Extract the [X, Y] coordinate from the center of the cell holding the provided text.  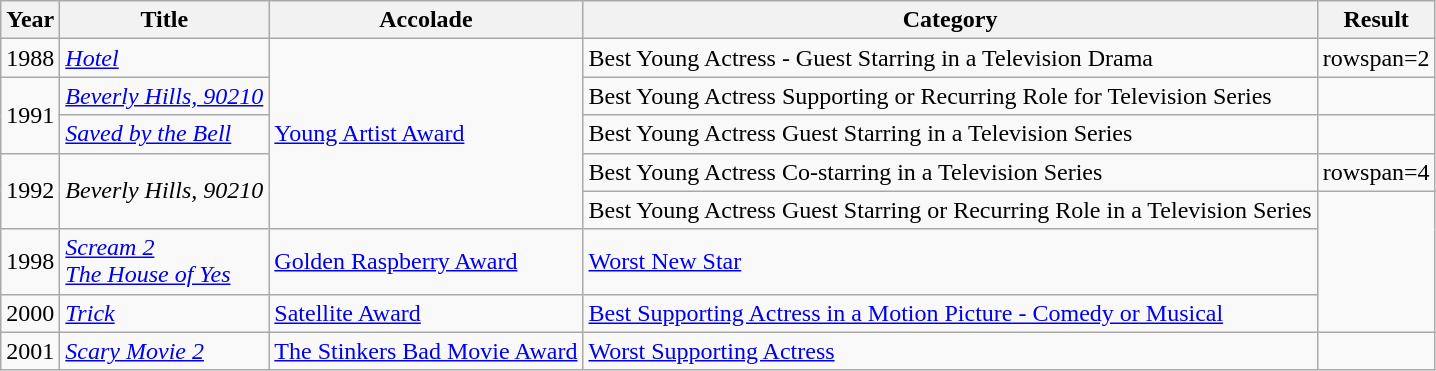
Hotel [164, 58]
Young Artist Award [426, 134]
1992 [30, 191]
rowspan=2 [1376, 58]
Scary Movie 2 [164, 351]
Best Young Actress Guest Starring or Recurring Role in a Television Series [950, 210]
Category [950, 20]
Accolade [426, 20]
Year [30, 20]
1988 [30, 58]
Golden Raspberry Award [426, 262]
Best Young Actress Co-starring in a Television Series [950, 172]
The Stinkers Bad Movie Award [426, 351]
1991 [30, 115]
Satellite Award [426, 313]
Best Young Actress Supporting or Recurring Role for Television Series [950, 96]
Title [164, 20]
Saved by the Bell [164, 134]
Best Young Actress - Guest Starring in a Television Drama [950, 58]
Worst New Star [950, 262]
1998 [30, 262]
Scream 2The House of Yes [164, 262]
Result [1376, 20]
Best Supporting Actress in a Motion Picture - Comedy or Musical [950, 313]
Trick [164, 313]
2001 [30, 351]
2000 [30, 313]
Worst Supporting Actress [950, 351]
Best Young Actress Guest Starring in a Television Series [950, 134]
rowspan=4 [1376, 172]
